Provide the [X, Y] coordinate of the cell's center where the given text is located.  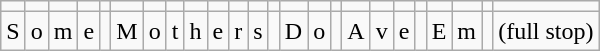
E [439, 31]
s [258, 31]
A [356, 31]
M [127, 31]
D [293, 31]
(full stop) [546, 31]
h [196, 31]
v [382, 31]
r [238, 31]
t [175, 31]
S [13, 31]
